Scan for the cell matching the given text and deliver its (x, y) coordinate at center. 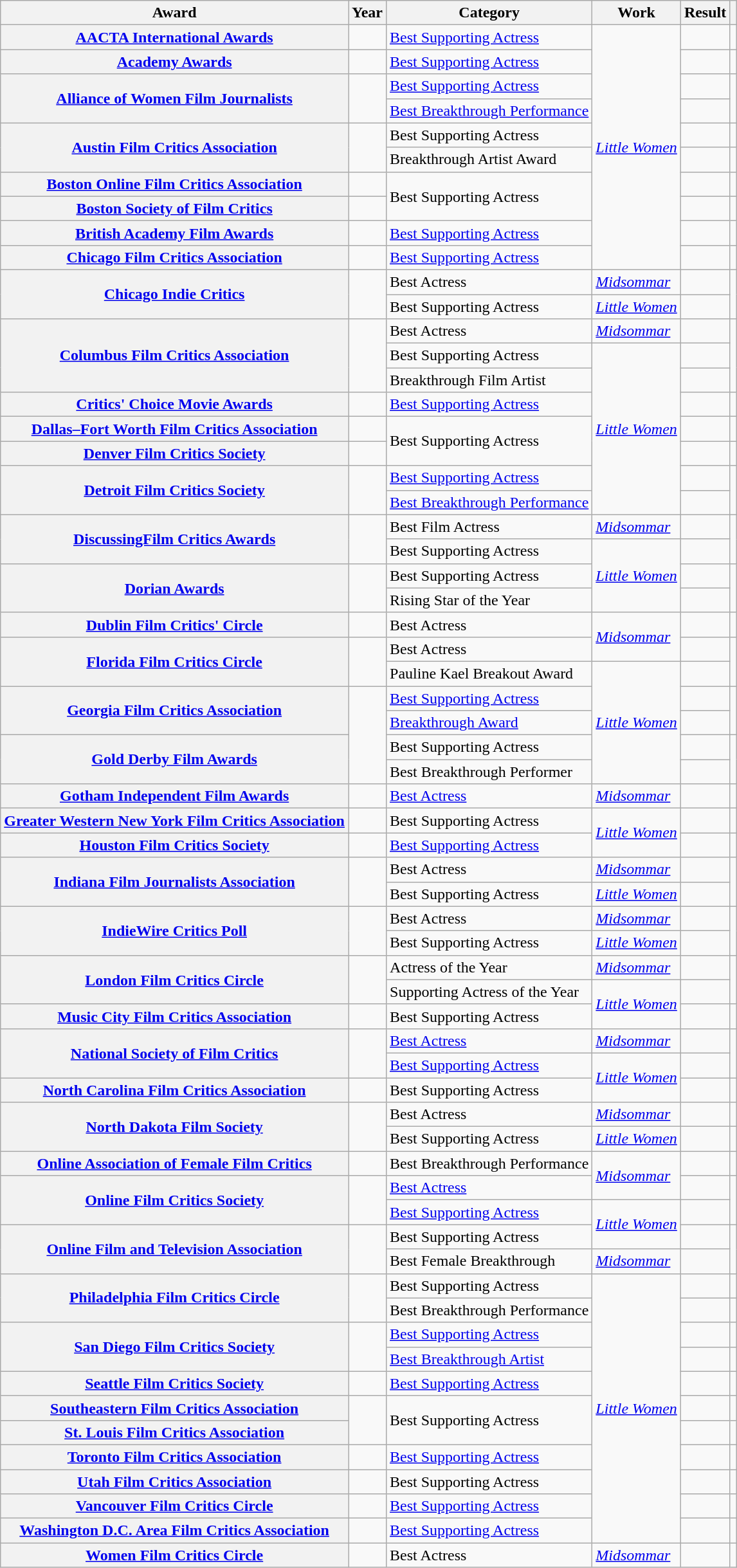
Washington D.C. Area Film Critics Association (175, 1531)
Florida Film Critics Circle (175, 661)
Gold Derby Film Awards (175, 760)
St. Louis Film Critics Association (175, 1432)
Toronto Film Critics Association (175, 1457)
Year (368, 13)
Supporting Actress of the Year (489, 992)
Best Breakthrough Artist (489, 1359)
Online Film Critics Society (175, 1200)
Columbus Film Critics Association (175, 356)
Dublin Film Critics' Circle (175, 624)
Actress of the Year (489, 967)
Online Film and Television Association (175, 1249)
British Academy Film Awards (175, 233)
Detroit Film Critics Society (175, 490)
Music City Film Critics Association (175, 1016)
Philadelphia Film Critics Circle (175, 1298)
Women Film Critics Circle (175, 1555)
Best Breakthrough Performer (489, 772)
Pauline Kael Breakout Award (489, 673)
Austin Film Critics Association (175, 147)
Best Female Breakthrough (489, 1261)
Result (705, 13)
Dorian Awards (175, 588)
Category (489, 13)
Best Film Actress (489, 527)
Alliance of Women Film Journalists (175, 98)
Seattle Film Critics Society (175, 1383)
Georgia Film Critics Association (175, 710)
Breakthrough Artist Award (489, 160)
Chicago Film Critics Association (175, 257)
Gotham Independent Film Awards (175, 796)
Critics' Choice Movie Awards (175, 405)
Dallas–Fort Worth Film Critics Association (175, 429)
National Society of Film Critics (175, 1053)
AACTA International Awards (175, 37)
Houston Film Critics Society (175, 845)
London Film Critics Circle (175, 980)
Southeastern Film Critics Association (175, 1408)
Utah Film Critics Association (175, 1481)
North Carolina Film Critics Association (175, 1090)
Denver Film Critics Society (175, 453)
Boston Online Film Critics Association (175, 184)
Vancouver Film Critics Circle (175, 1506)
Breakthrough Film Artist (489, 380)
Academy Awards (175, 62)
Breakthrough Award (489, 723)
Chicago Indie Critics (175, 294)
San Diego Film Critics Society (175, 1347)
Greater Western New York Film Critics Association (175, 821)
DiscussingFilm Critics Awards (175, 539)
Indiana Film Journalists Association (175, 882)
North Dakota Film Society (175, 1127)
Work (637, 13)
Rising Star of the Year (489, 600)
Online Association of Female Film Critics (175, 1163)
Boston Society of Film Critics (175, 208)
Award (175, 13)
IndieWire Critics Poll (175, 931)
